Search for the cell housing the specified text and yield its [x, y] center coordinate. 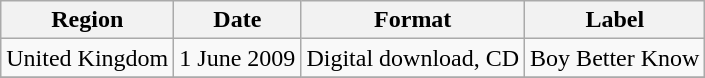
Date [238, 20]
Label [615, 20]
Format [413, 20]
United Kingdom [88, 58]
1 June 2009 [238, 58]
Digital download, CD [413, 58]
Boy Better Know [615, 58]
Region [88, 20]
